Output the (X, Y) coordinate of the center of the cell containing the given text.  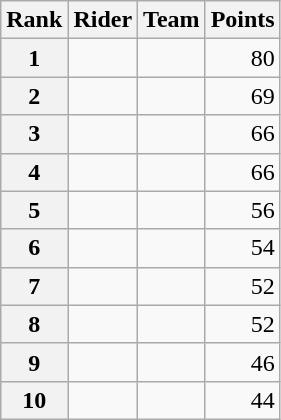
9 (34, 362)
80 (242, 58)
Rank (34, 20)
1 (34, 58)
Rider (103, 20)
5 (34, 210)
8 (34, 324)
Team (172, 20)
2 (34, 96)
10 (34, 400)
46 (242, 362)
Points (242, 20)
69 (242, 96)
7 (34, 286)
3 (34, 134)
44 (242, 400)
56 (242, 210)
54 (242, 248)
4 (34, 172)
6 (34, 248)
